Pinpoint the cell where the given text exists, returning its [x, y] midpoint coordinate. 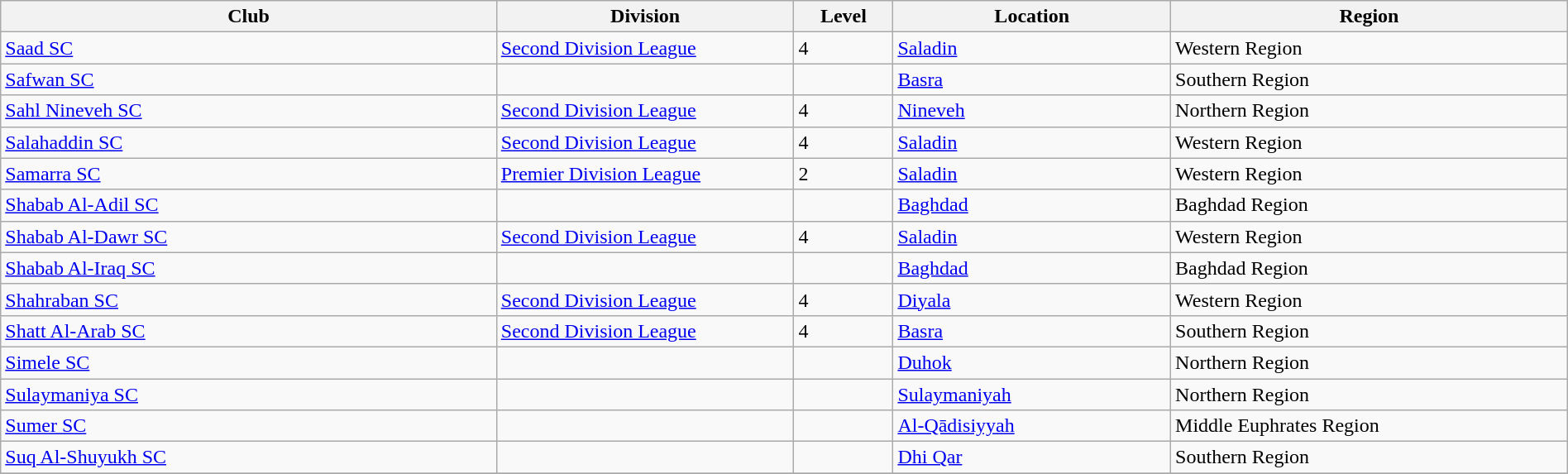
Division [645, 17]
Level [844, 17]
Simele SC [249, 362]
Shatt Al-Arab SC [249, 331]
Saad SC [249, 48]
Dhi Qar [1032, 457]
Duhok [1032, 362]
Samarra SC [249, 174]
Sulaymaniya SC [249, 395]
Location [1032, 17]
Safwan SC [249, 79]
Al-Qādisiyyah [1032, 426]
2 [844, 174]
Nineveh [1032, 111]
Sahl Nineveh SC [249, 111]
Shabab Al-Dawr SC [249, 237]
Club [249, 17]
Region [1370, 17]
Salahaddin SC [249, 142]
Diyala [1032, 299]
Shabab Al-Adil SC [249, 205]
Sulaymaniyah [1032, 395]
Suq Al-Shuyukh SC [249, 457]
Sumer SC [249, 426]
Shahraban SC [249, 299]
Shabab Al-Iraq SC [249, 268]
Middle Euphrates Region [1370, 426]
Premier Division League [645, 174]
